Detect which cell encompasses the target text, then output its (x, y) center coordinate. 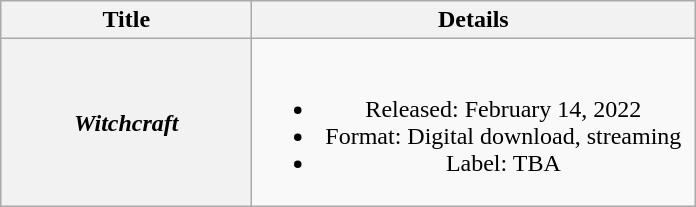
Witchcraft (126, 122)
Title (126, 20)
Released: February 14, 2022Format: Digital download, streamingLabel: TBA (474, 122)
Details (474, 20)
